Find where the given text appears and provide that cell's center as [x, y] coordinate. 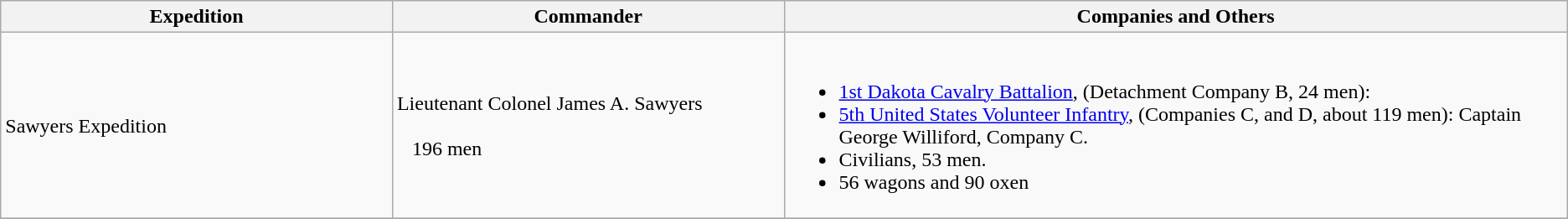
Lieutenant Colonel James A. Sawyers 196 men [588, 126]
Companies and Others [1176, 17]
Commander [588, 17]
Sawyers Expedition [197, 126]
Expedition [197, 17]
